Detect which cell encompasses the target text, then output its [x, y] center coordinate. 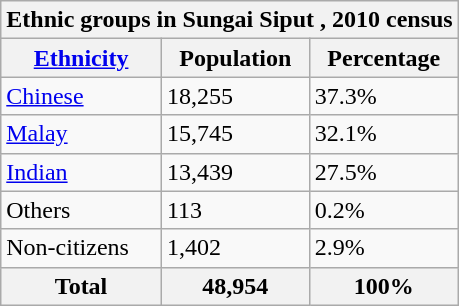
37.3% [384, 96]
Ethnic groups in Sungai Siput , 2010 census [230, 20]
Population [235, 58]
13,439 [235, 172]
Malay [82, 134]
Total [82, 286]
2.9% [384, 248]
18,255 [235, 96]
113 [235, 210]
Chinese [82, 96]
Percentage [384, 58]
Indian [82, 172]
Others [82, 210]
1,402 [235, 248]
48,954 [235, 286]
32.1% [384, 134]
Non-citizens [82, 248]
0.2% [384, 210]
Ethnicity [82, 58]
27.5% [384, 172]
100% [384, 286]
15,745 [235, 134]
